Output the [x, y] coordinate of the center of the cell containing the given text.  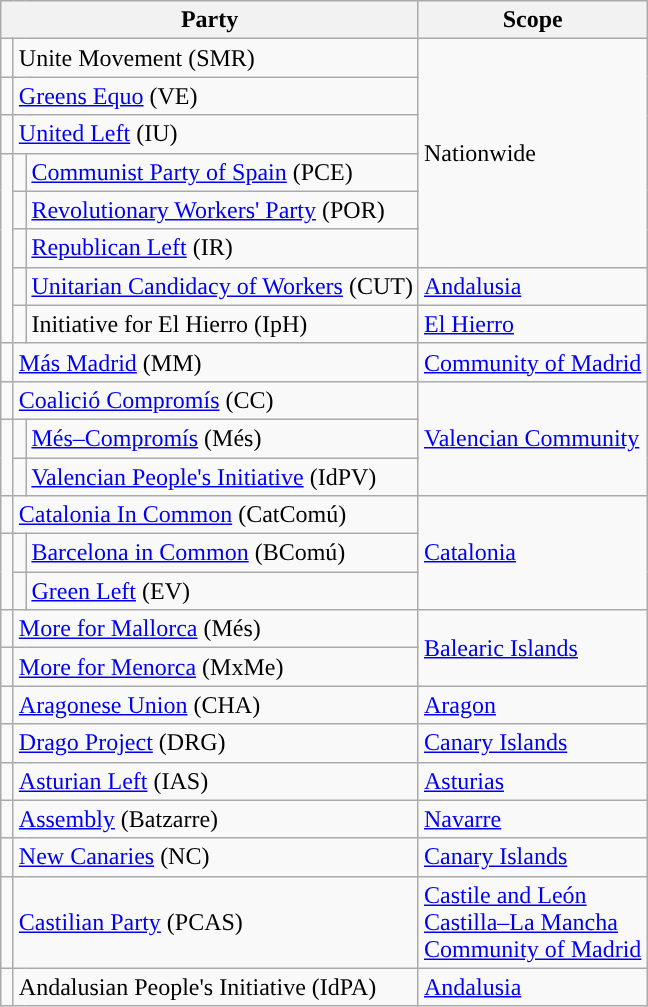
Greens Equo (VE) [216, 96]
Balearic Islands [532, 648]
Asturian Left (IAS) [216, 781]
Valencian Community [532, 438]
Revolutionary Workers' Party (POR) [222, 210]
El Hierro [532, 324]
Asturias [532, 781]
Party [210, 20]
Green Left (EV) [222, 591]
Valencian People's Initiative (IdPV) [222, 477]
More for Menorca (MxMe) [216, 667]
Catalonia In Common (CatComú) [216, 515]
Más Madrid (MM) [216, 362]
Aragonese Union (CHA) [216, 705]
Scope [532, 20]
Andalusian People's Initiative (IdPA) [216, 987]
Més–Compromís (Més) [222, 438]
Unitarian Candidacy of Workers (CUT) [222, 286]
Initiative for El Hierro (IpH) [222, 324]
Coalició Compromís (CC) [216, 400]
Communist Party of Spain (PCE) [222, 172]
More for Mallorca (Més) [216, 629]
Castile and LeónCastilla–La ManchaCommunity of Madrid [532, 922]
United Left (IU) [216, 134]
Unite Movement (SMR) [216, 58]
Barcelona in Common (BComú) [222, 553]
Community of Madrid [532, 362]
Assembly (Batzarre) [216, 819]
Navarre [532, 819]
Aragon [532, 705]
Drago Project (DRG) [216, 743]
Nationwide [532, 153]
Castilian Party (PCAS) [216, 922]
Republican Left (IR) [222, 248]
New Canaries (NC) [216, 857]
Catalonia [532, 553]
